Output the (X, Y) coordinate of the center of the cell containing the given text.  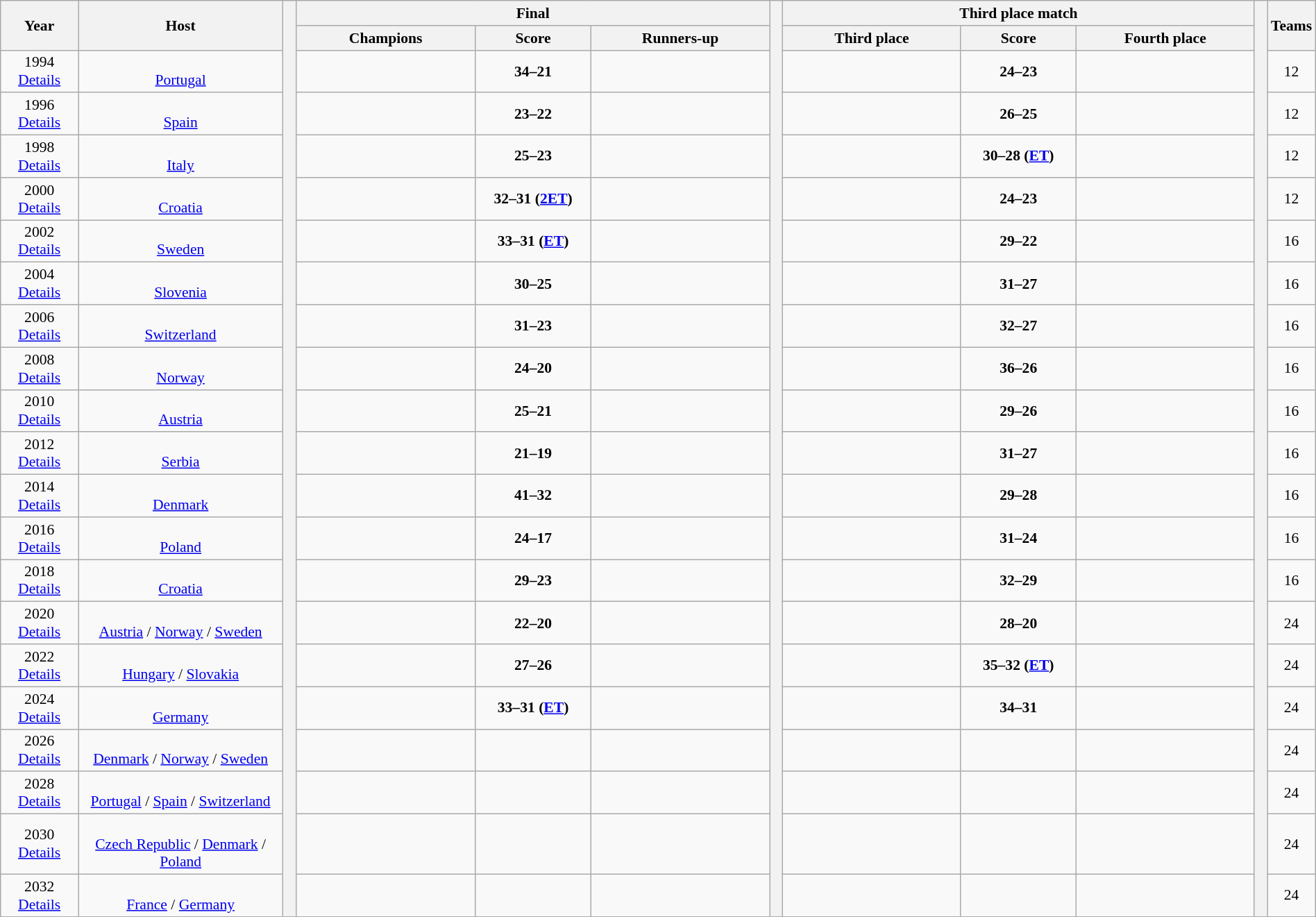
Slovenia (180, 283)
Teams (1291, 25)
Third place (872, 38)
1998Details (40, 157)
41–32 (533, 496)
Serbia (180, 454)
Host (180, 25)
32–27 (1018, 326)
32–29 (1018, 580)
Sweden (180, 242)
29–26 (1018, 411)
1994Details (40, 71)
31–23 (533, 326)
2002Details (40, 242)
2024Details (40, 708)
2012Details (40, 454)
2030Details (40, 844)
Hungary / Slovakia (180, 665)
Austria / Norway / Sweden (180, 623)
Poland (180, 539)
Austria (180, 411)
Italy (180, 157)
25–21 (533, 411)
Champions (386, 38)
31–24 (1018, 539)
Denmark (180, 496)
Fourth place (1165, 38)
2018Details (40, 580)
Year (40, 25)
Portugal / Spain / Switzerland (180, 793)
2026Details (40, 750)
34–31 (1018, 708)
30–25 (533, 283)
22–20 (533, 623)
Denmark / Norway / Sweden (180, 750)
2032Details (40, 895)
2020Details (40, 623)
24–17 (533, 539)
2000Details (40, 199)
35–32 (ET) (1018, 665)
Switzerland (180, 326)
29–22 (1018, 242)
24–20 (533, 368)
21–19 (533, 454)
30–28 (ET) (1018, 157)
2004Details (40, 283)
Final (533, 13)
Portugal (180, 71)
27–26 (533, 665)
25–23 (533, 157)
2016Details (40, 539)
France / Germany (180, 895)
1996Details (40, 114)
29–23 (533, 580)
32–31 (2ET) (533, 199)
2010Details (40, 411)
Norway (180, 368)
Spain (180, 114)
2006Details (40, 326)
2008Details (40, 368)
34–21 (533, 71)
Czech Republic / Denmark / Poland (180, 844)
Third place match (1019, 13)
2028Details (40, 793)
26–25 (1018, 114)
36–26 (1018, 368)
29–28 (1018, 496)
2014Details (40, 496)
28–20 (1018, 623)
Germany (180, 708)
Runners-up (680, 38)
2022Details (40, 665)
23–22 (533, 114)
